Capture the cell that displays the provided text and extract its [X, Y] central coordinate. 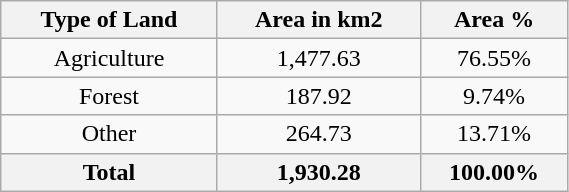
100.00% [494, 172]
Total [110, 172]
1,477.63 [318, 58]
76.55% [494, 58]
Area % [494, 20]
264.73 [318, 134]
Forest [110, 96]
Type of Land [110, 20]
Other [110, 134]
13.71% [494, 134]
Agriculture [110, 58]
9.74% [494, 96]
Area in km2 [318, 20]
1,930.28 [318, 172]
187.92 [318, 96]
